Provide the (X, Y) coordinate of the cell's center where the given text is located.  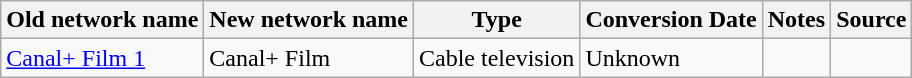
Type (497, 20)
New network name (309, 20)
Canal+ Film (309, 58)
Notes (796, 20)
Source (872, 20)
Conversion Date (671, 20)
Unknown (671, 58)
Old network name (102, 20)
Canal+ Film 1 (102, 58)
Cable television (497, 58)
